Detect which cell encompasses the target text, then output its [X, Y] center coordinate. 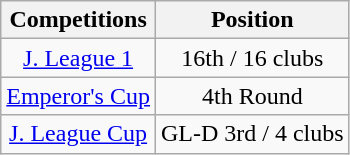
J. League Cup [78, 134]
Position [252, 20]
Competitions [78, 20]
Emperor's Cup [78, 96]
16th / 16 clubs [252, 58]
J. League 1 [78, 58]
4th Round [252, 96]
GL-D 3rd / 4 clubs [252, 134]
